Capture the cell that displays the provided text and extract its (x, y) central coordinate. 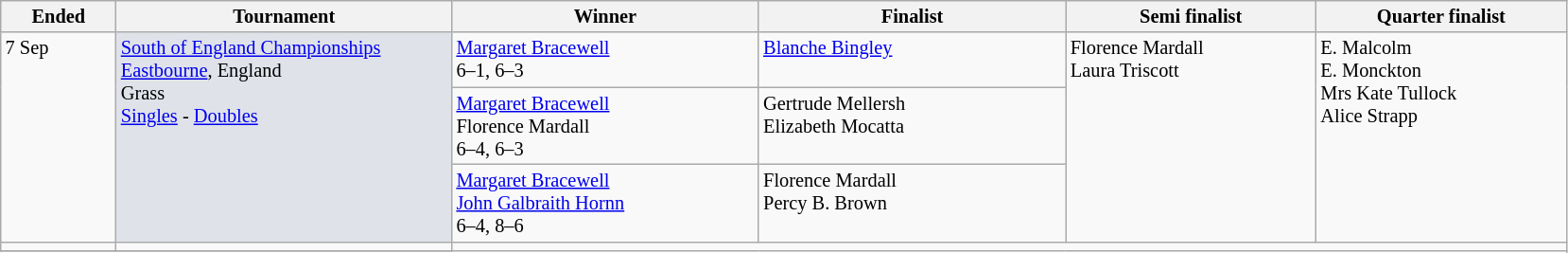
7 Sep (59, 136)
Tournament (284, 16)
Margaret Bracewell John Galbraith Hornn 6–4, 8–6 (605, 203)
Winner (605, 16)
E. Malcolm E. MoncktonMrs Kate Tullock Alice Strapp (1441, 136)
Quarter finalist (1441, 16)
Margaret Bracewell Florence Mardall6–4, 6–3 (605, 126)
Semi finalist (1192, 16)
Blanche Bingley (912, 60)
Florence Mardall Percy B. Brown (912, 203)
Florence Mardall Laura Triscott (1192, 136)
Margaret Bracewell6–1, 6–3 (605, 60)
South of England ChampionshipsEastbourne, EnglandGrassSingles - Doubles (284, 136)
Ended (59, 16)
Finalist (912, 16)
Gertrude Mellersh Elizabeth Mocatta (912, 126)
